Scan for the cell matching the given text and deliver its (X, Y) coordinate at center. 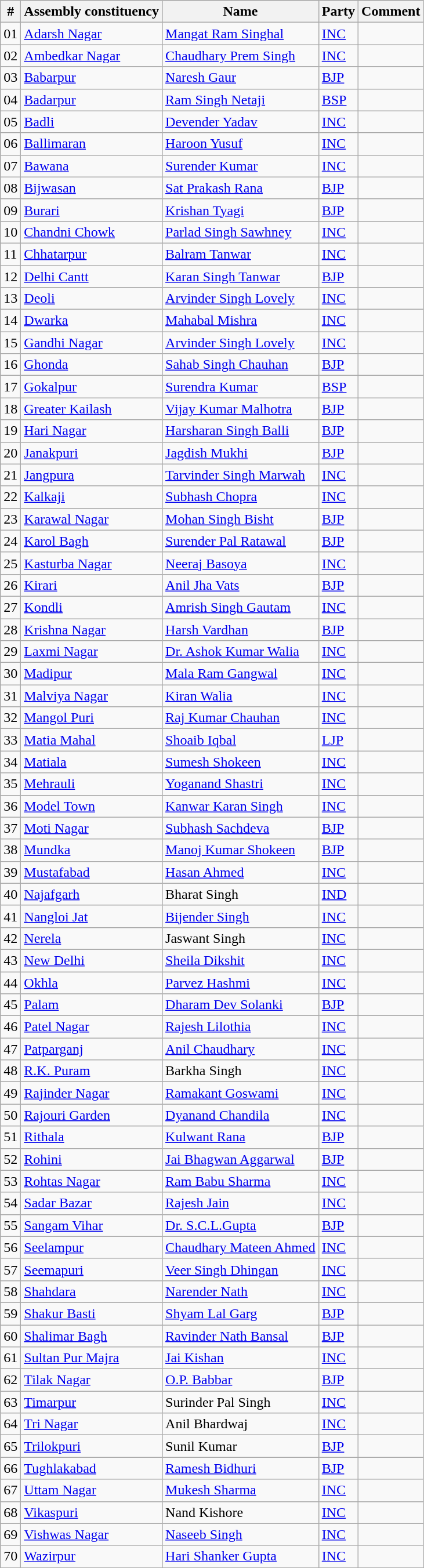
64 (10, 1424)
Naseeb Singh (241, 1534)
08 (10, 188)
O.P. Babbar (241, 1380)
Model Town (92, 806)
Dharam Dev Solanki (241, 1005)
10 (10, 232)
Ramakant Goswami (241, 1093)
Mahabal Mishra (241, 321)
Surinder Pal Singh (241, 1402)
Sangam Vihar (92, 1225)
Rohtas Nagar (92, 1181)
43 (10, 960)
Ram Singh Netaji (241, 100)
60 (10, 1335)
Dr. Ashok Kumar Walia (241, 652)
Kalkaji (92, 497)
Ballimaran (92, 144)
Rohini (92, 1159)
Name (241, 12)
67 (10, 1490)
57 (10, 1269)
28 (10, 629)
Balram Tanwar (241, 254)
Ambedkar Nagar (92, 56)
Chaudhary Prem Singh (241, 56)
03 (10, 78)
Surender Pal Ratawal (241, 541)
Shalimar Bagh (92, 1335)
12 (10, 277)
Raj Kumar Chauhan (241, 718)
Greater Kailash (92, 409)
Yoganand Shastri (241, 784)
Mangat Ram Singhal (241, 34)
Assembly constituency (92, 12)
19 (10, 431)
Neeraj Basoya (241, 563)
70 (10, 1556)
Dr. S.C.L.Gupta (241, 1225)
Vijay Kumar Malhotra (241, 409)
Badarpur (92, 100)
Matiala (92, 762)
Rajesh Jain (241, 1203)
Karawal Nagar (92, 519)
New Delhi (92, 960)
Ravinder Nath Bansal (241, 1335)
Nand Kishore (241, 1512)
Bijender Singh (241, 916)
Barkha Singh (241, 1071)
61 (10, 1358)
35 (10, 784)
Hari Shanker Gupta (241, 1556)
Patparganj (92, 1049)
Laxmi Nagar (92, 652)
25 (10, 563)
Harsharan Singh Balli (241, 431)
Mustafabad (92, 872)
09 (10, 210)
68 (10, 1512)
56 (10, 1247)
40 (10, 894)
Wazirpur (92, 1556)
65 (10, 1446)
34 (10, 762)
Sultan Pur Majra (92, 1358)
Seemapuri (92, 1269)
Sheila Dikshit (241, 960)
Vishwas Nagar (92, 1534)
Nerela (92, 938)
Kanwar Karan Singh (241, 806)
06 (10, 144)
48 (10, 1071)
31 (10, 696)
Gokalpur (92, 387)
29 (10, 652)
Jangpura (92, 475)
Karol Bagh (92, 541)
Mohan Singh Bisht (241, 519)
41 (10, 916)
05 (10, 122)
37 (10, 828)
Tri Nagar (92, 1424)
Malviya Nagar (92, 696)
51 (10, 1137)
Veer Singh Dhingan (241, 1269)
Karan Singh Tanwar (241, 277)
59 (10, 1313)
13 (10, 299)
Anil Bhardwaj (241, 1424)
62 (10, 1380)
Shahdara (92, 1291)
Subhash Sachdeva (241, 828)
44 (10, 983)
21 (10, 475)
Bharat Singh (241, 894)
IND (338, 894)
36 (10, 806)
Dwarka (92, 321)
32 (10, 718)
20 (10, 453)
66 (10, 1468)
Krishna Nagar (92, 629)
Anil Jha Vats (241, 585)
Mehrauli (92, 784)
63 (10, 1402)
Ghonda (92, 365)
Harsh Vardhan (241, 629)
11 (10, 254)
27 (10, 607)
Rithala (92, 1137)
Najafgarh (92, 894)
Hasan Ahmed (241, 872)
Seelampur (92, 1247)
Mukesh Sharma (241, 1490)
# (10, 12)
Chaudhary Mateen Ahmed (241, 1247)
Sadar Bazar (92, 1203)
39 (10, 872)
Surender Kumar (241, 166)
17 (10, 387)
46 (10, 1027)
Palam (92, 1005)
Okhla (92, 983)
45 (10, 1005)
23 (10, 519)
14 (10, 321)
Parlad Singh Sawhney (241, 232)
15 (10, 343)
Kondli (92, 607)
Deoli (92, 299)
Devender Yadav (241, 122)
Vikaspuri (92, 1512)
24 (10, 541)
Uttam Nagar (92, 1490)
Timarpur (92, 1402)
Jai Bhagwan Aggarwal (241, 1159)
42 (10, 938)
Madipur (92, 674)
Janakpuri (92, 453)
Gandhi Nagar (92, 343)
Kasturba Nagar (92, 563)
Babarpur (92, 78)
58 (10, 1291)
Rajouri Garden (92, 1115)
Manoj Kumar Shokeen (241, 850)
Trilokpuri (92, 1446)
54 (10, 1203)
Haroon Yusuf (241, 144)
52 (10, 1159)
Moti Nagar (92, 828)
Adarsh Nagar (92, 34)
Narender Nath (241, 1291)
Surendra Kumar (241, 387)
LJP (338, 740)
Rajinder Nagar (92, 1093)
02 (10, 56)
Matia Mahal (92, 740)
Kulwant Rana (241, 1137)
Krishan Tyagi (241, 210)
38 (10, 850)
Chandni Chowk (92, 232)
Kiran Walia (241, 696)
07 (10, 166)
Hari Nagar (92, 431)
Sat Prakash Rana (241, 188)
Tarvinder Singh Marwah (241, 475)
Shakur Basti (92, 1313)
22 (10, 497)
Jagdish Mukhi (241, 453)
Ramesh Bidhuri (241, 1468)
04 (10, 100)
Subhash Chopra (241, 497)
Naresh Gaur (241, 78)
Tughlakabad (92, 1468)
Anil Chaudhary (241, 1049)
Sunil Kumar (241, 1446)
Shoaib Iqbal (241, 740)
55 (10, 1225)
Nangloi Jat (92, 916)
Chhatarpur (92, 254)
30 (10, 674)
Bawana (92, 166)
26 (10, 585)
01 (10, 34)
Delhi Cantt (92, 277)
Jai Kishan (241, 1358)
Sumesh Shokeen (241, 762)
Comment (391, 12)
Mala Ram Gangwal (241, 674)
33 (10, 740)
Mundka (92, 850)
Burari (92, 210)
Shyam Lal Garg (241, 1313)
Party (338, 12)
49 (10, 1093)
53 (10, 1181)
Patel Nagar (92, 1027)
18 (10, 409)
69 (10, 1534)
Sahab Singh Chauhan (241, 365)
Mangol Puri (92, 718)
R.K. Puram (92, 1071)
Bijwasan (92, 188)
Tilak Nagar (92, 1380)
47 (10, 1049)
50 (10, 1115)
Amrish Singh Gautam (241, 607)
Ram Babu Sharma (241, 1181)
Dyanand Chandila (241, 1115)
Jaswant Singh (241, 938)
Rajesh Lilothia (241, 1027)
Parvez Hashmi (241, 983)
16 (10, 365)
Badli (92, 122)
Kirari (92, 585)
